Identify which cell holds the provided text, then report its [x, y] central coordinate. 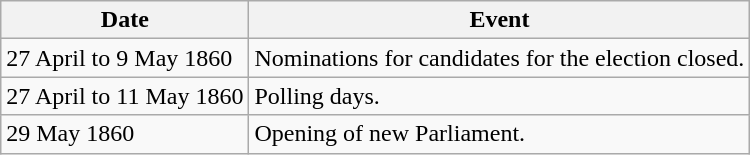
Date [125, 20]
Polling days. [500, 96]
27 April to 9 May 1860 [125, 58]
27 April to 11 May 1860 [125, 96]
29 May 1860 [125, 134]
Opening of new Parliament. [500, 134]
Nominations for candidates for the election closed. [500, 58]
Event [500, 20]
